Output the (X, Y) coordinate of the center of the cell containing the given text.  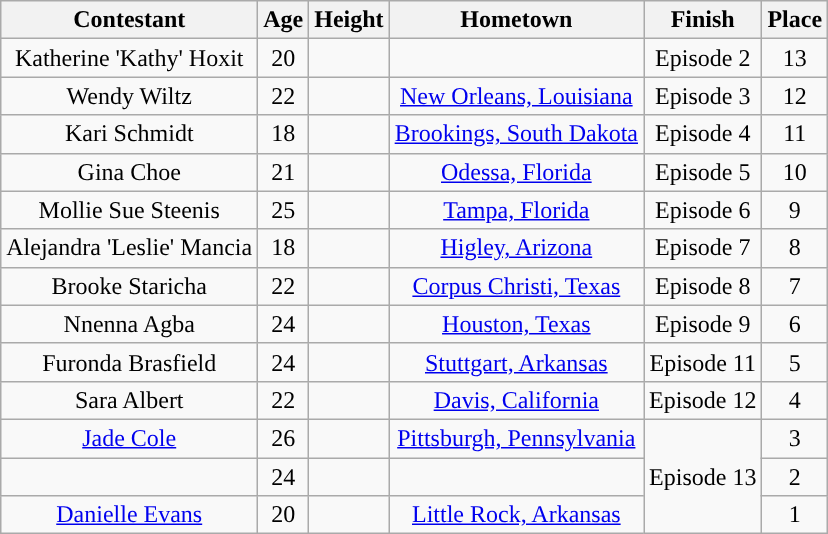
Sara Albert (130, 400)
4 (795, 400)
1 (795, 515)
13 (795, 58)
Corpus Christi, Texas (516, 286)
Kari Schmidt (130, 134)
Brooke Staricha (130, 286)
Little Rock, Arkansas (516, 515)
11 (795, 134)
Contestant (130, 20)
Davis, California (516, 400)
Furonda Brasfield (130, 362)
12 (795, 96)
Age (284, 20)
Episode 13 (703, 476)
26 (284, 438)
Episode 11 (703, 362)
Nnenna Agba (130, 324)
2 (795, 477)
Katherine 'Kathy' Hoxit (130, 58)
Episode 7 (703, 248)
Episode 9 (703, 324)
Episode 3 (703, 96)
Brookings, South Dakota (516, 134)
Odessa, Florida (516, 172)
Wendy Wiltz (130, 96)
Pittsburgh, Pennsylvania (516, 438)
Finish (703, 20)
Gina Choe (130, 172)
7 (795, 286)
5 (795, 362)
8 (795, 248)
9 (795, 210)
Alejandra 'Leslie' Mancia (130, 248)
Higley, Arizona (516, 248)
Houston, Texas (516, 324)
Stuttgart, Arkansas (516, 362)
Episode 12 (703, 400)
Place (795, 20)
New Orleans, Louisiana (516, 96)
Episode 2 (703, 58)
Episode 6 (703, 210)
21 (284, 172)
Hometown (516, 20)
3 (795, 438)
6 (795, 324)
Jade Cole (130, 438)
Episode 8 (703, 286)
Danielle Evans (130, 515)
25 (284, 210)
Tampa, Florida (516, 210)
Mollie Sue Steenis (130, 210)
Episode 5 (703, 172)
Episode 4 (703, 134)
10 (795, 172)
Height (349, 20)
